Return (X, Y) of the center of cell containing provided text 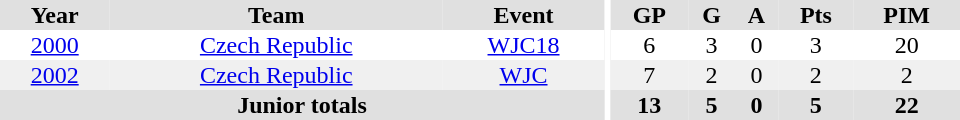
20 (906, 45)
A (757, 15)
13 (649, 105)
Team (276, 15)
2000 (54, 45)
G (711, 15)
Pts (816, 15)
GP (649, 15)
7 (649, 75)
Junior totals (302, 105)
6 (649, 45)
WJC18 (524, 45)
Year (54, 15)
2002 (54, 75)
WJC (524, 75)
Event (524, 15)
PIM (906, 15)
22 (906, 105)
